Detect which cell encompasses the target text, then output its [X, Y] center coordinate. 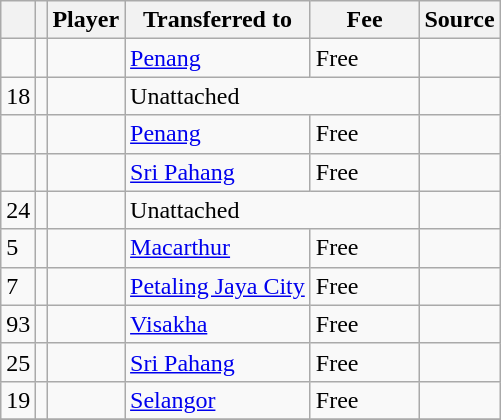
24 [18, 210]
Macarthur [218, 248]
Selangor [218, 400]
18 [18, 96]
Player [86, 20]
25 [18, 362]
Transferred to [218, 20]
7 [18, 286]
19 [18, 400]
Fee [364, 20]
5 [18, 248]
Petaling Jaya City [218, 286]
93 [18, 324]
Visakha [218, 324]
Source [460, 20]
